Return the [x, y] coordinate for the center point of the cell that contains the specified text.  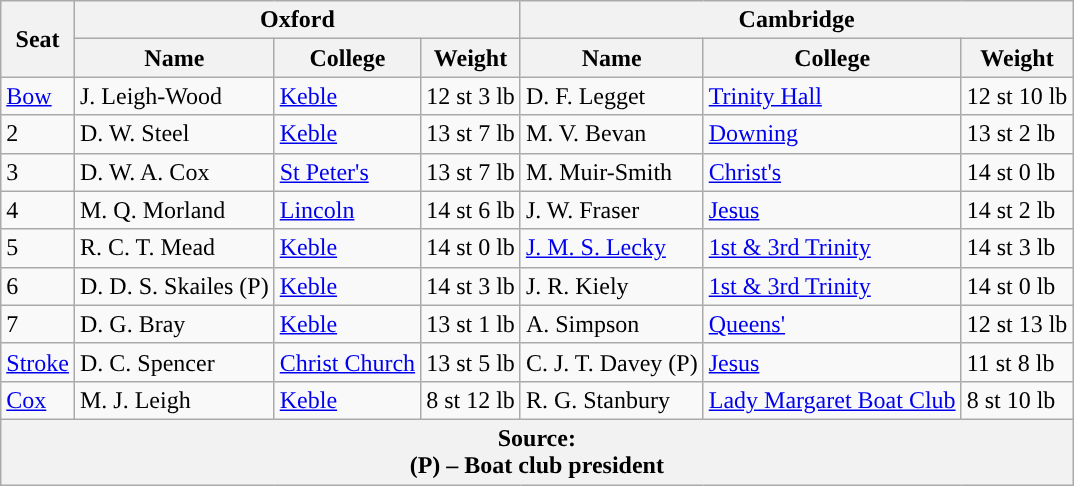
13 st 1 lb [471, 324]
D. W. Steel [174, 134]
D. C. Spencer [174, 362]
J. R. Kiely [612, 286]
8 st 10 lb [1017, 400]
2 [38, 134]
12 st 10 lb [1017, 96]
7 [38, 324]
4 [38, 210]
3 [38, 172]
Christ's [832, 172]
D. W. A. Cox [174, 172]
Queens' [832, 324]
Cox [38, 400]
12 st 13 lb [1017, 324]
D. G. Bray [174, 324]
St Peter's [347, 172]
M. V. Bevan [612, 134]
Cambridge [796, 20]
Lady Margaret Boat Club [832, 400]
J. W. Fraser [612, 210]
11 st 8 lb [1017, 362]
R. G. Stanbury [612, 400]
Seat [38, 39]
C. J. T. Davey (P) [612, 362]
Christ Church [347, 362]
Downing [832, 134]
14 st 6 lb [471, 210]
Lincoln [347, 210]
J. M. S. Lecky [612, 248]
6 [38, 286]
D. F. Legget [612, 96]
Source:(P) – Boat club president [537, 452]
R. C. T. Mead [174, 248]
5 [38, 248]
M. Muir-Smith [612, 172]
A. Simpson [612, 324]
D. D. S. Skailes (P) [174, 286]
Bow [38, 96]
Stroke [38, 362]
Trinity Hall [832, 96]
8 st 12 lb [471, 400]
J. Leigh-Wood [174, 96]
12 st 3 lb [471, 96]
Oxford [297, 20]
14 st 2 lb [1017, 210]
13 st 2 lb [1017, 134]
13 st 5 lb [471, 362]
M. J. Leigh [174, 400]
M. Q. Morland [174, 210]
